Scan for the cell matching the given text and deliver its (X, Y) coordinate at center. 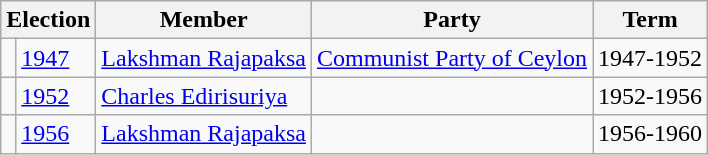
1947-1952 (650, 58)
1952 (56, 96)
Term (650, 20)
Party (452, 20)
Communist Party of Ceylon (452, 58)
Member (204, 20)
1952-1956 (650, 96)
1947 (56, 58)
1956 (56, 134)
1956-1960 (650, 134)
Election (48, 20)
Charles Edirisuriya (204, 96)
